Search for the cell housing the specified text and yield its [x, y] center coordinate. 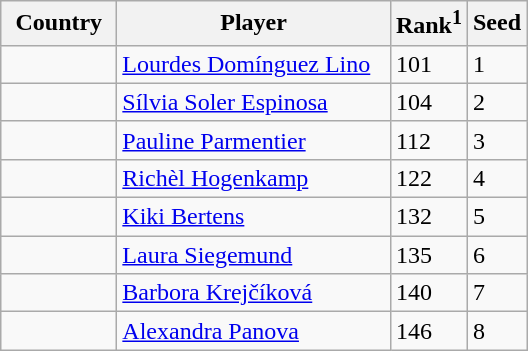
5 [496, 217]
Kiki Bertens [254, 217]
140 [428, 293]
Player [254, 24]
6 [496, 255]
2 [496, 102]
Laura Siegemund [254, 255]
Country [59, 24]
1 [496, 64]
Seed [496, 24]
Pauline Parmentier [254, 140]
Rank1 [428, 24]
101 [428, 64]
Sílvia Soler Espinosa [254, 102]
122 [428, 178]
Alexandra Panova [254, 331]
135 [428, 255]
3 [496, 140]
132 [428, 217]
146 [428, 331]
7 [496, 293]
Richèl Hogenkamp [254, 178]
104 [428, 102]
4 [496, 178]
Lourdes Domínguez Lino [254, 64]
112 [428, 140]
8 [496, 331]
Barbora Krejčíková [254, 293]
